Identify which cell holds the provided text, then report its (X, Y) central coordinate. 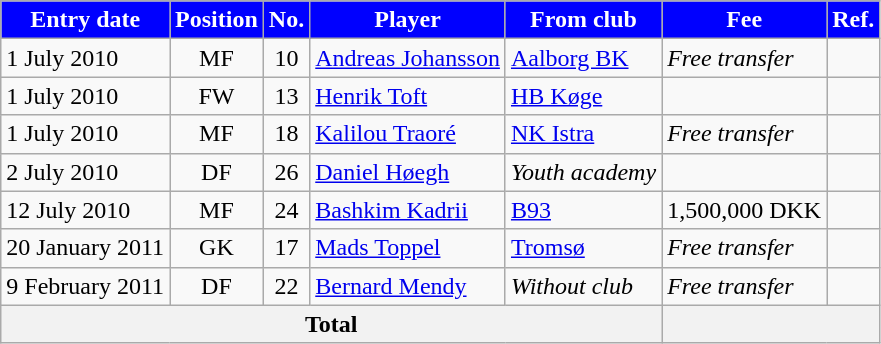
Ref. (854, 20)
10 (286, 58)
Youth academy (583, 172)
HB Køge (583, 96)
Total (332, 324)
FW (217, 96)
22 (286, 286)
From club (583, 20)
Aalborg BK (583, 58)
Henrik Toft (408, 96)
NK Istra (583, 134)
Daniel Høegh (408, 172)
GK (217, 248)
Bernard Mendy (408, 286)
26 (286, 172)
12 July 2010 (86, 210)
Fee (744, 20)
No. (286, 20)
18 (286, 134)
Entry date (86, 20)
Tromsø (583, 248)
Mads Toppel (408, 248)
17 (286, 248)
24 (286, 210)
9 February 2011 (86, 286)
Player (408, 20)
B93 (583, 210)
Position (217, 20)
1,500,000 DKK (744, 210)
Kalilou Traoré (408, 134)
Without club (583, 286)
2 July 2010 (86, 172)
13 (286, 96)
Andreas Johansson (408, 58)
Bashkim Kadrii (408, 210)
20 January 2011 (86, 248)
